From the cell containing the given text, extract its center point as (X, Y) coordinate. 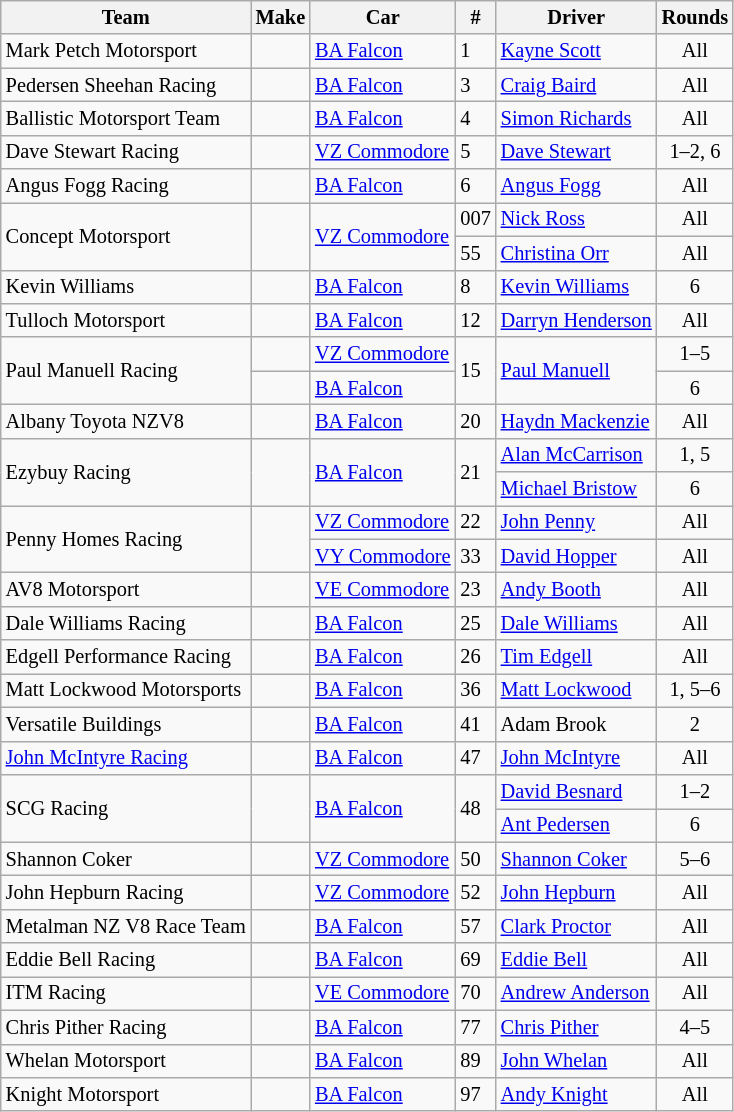
47 (476, 758)
Make (281, 17)
Car (382, 17)
5 (476, 152)
Metalman NZ V8 Race Team (126, 926)
AV8 Motorsport (126, 589)
John McIntyre Racing (126, 758)
5–6 (696, 859)
Albany Toyota NZV8 (126, 421)
77 (476, 1027)
Matt Lockwood Motorsports (126, 690)
26 (476, 657)
ITM Racing (126, 993)
8 (476, 287)
Chris Pither (576, 1027)
Simon Richards (576, 118)
Whelan Motorsport (126, 1061)
John McIntyre (576, 758)
Matt Lockwood (576, 690)
Edgell Performance Racing (126, 657)
Angus Fogg (576, 186)
Andy Knight (576, 1094)
Darryn Henderson (576, 320)
20 (476, 421)
Dave Stewart Racing (126, 152)
Paul Manuell Racing (126, 370)
22 (476, 522)
Driver (576, 17)
John Hepburn Racing (126, 892)
Kayne Scott (576, 51)
David Hopper (576, 556)
15 (476, 370)
1, 5–6 (696, 690)
Chris Pither Racing (126, 1027)
4 (476, 118)
Mark Petch Motorsport (126, 51)
Christina Orr (576, 253)
Ezybuy Racing (126, 472)
2 (696, 724)
Nick Ross (576, 219)
1–2, 6 (696, 152)
21 (476, 472)
Ballistic Motorsport Team (126, 118)
007 (476, 219)
41 (476, 724)
John Whelan (576, 1061)
70 (476, 993)
12 (476, 320)
Team (126, 17)
Andy Booth (576, 589)
1 (476, 51)
Haydn Mackenzie (576, 421)
VY Commodore (382, 556)
Dave Stewart (576, 152)
55 (476, 253)
Tim Edgell (576, 657)
33 (476, 556)
Penny Homes Racing (126, 538)
Rounds (696, 17)
John Penny (576, 522)
Dale Williams Racing (126, 623)
Tulloch Motorsport (126, 320)
Paul Manuell (576, 370)
Pedersen Sheehan Racing (126, 85)
50 (476, 859)
Ant Pedersen (576, 825)
Angus Fogg Racing (126, 186)
25 (476, 623)
Adam Brook (576, 724)
1–5 (696, 354)
Alan McCarrison (576, 455)
69 (476, 960)
52 (476, 892)
1, 5 (696, 455)
Eddie Bell (576, 960)
Knight Motorsport (126, 1094)
Clark Proctor (576, 926)
36 (476, 690)
23 (476, 589)
1–2 (696, 791)
89 (476, 1061)
48 (476, 808)
4–5 (696, 1027)
Concept Motorsport (126, 236)
Andrew Anderson (576, 993)
Eddie Bell Racing (126, 960)
97 (476, 1094)
SCG Racing (126, 808)
Versatile Buildings (126, 724)
John Hepburn (576, 892)
Dale Williams (576, 623)
Michael Bristow (576, 489)
David Besnard (576, 791)
3 (476, 85)
57 (476, 926)
Craig Baird (576, 85)
# (476, 17)
